Identify which cell holds the provided text, then report its [x, y] central coordinate. 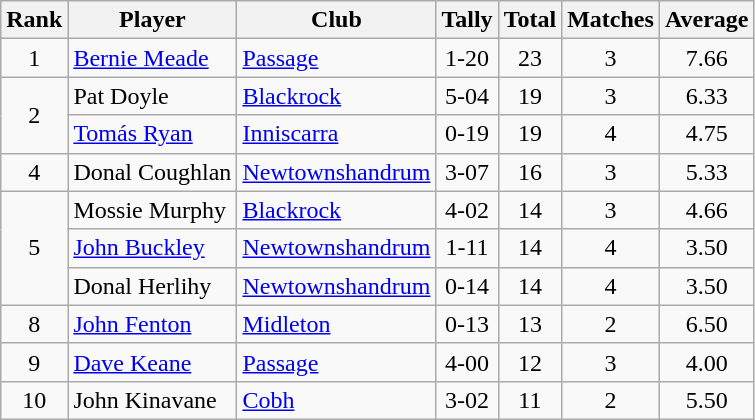
Bernie Meade [152, 58]
Tally [467, 20]
John Fenton [152, 324]
1-11 [467, 248]
4-02 [467, 210]
4.66 [706, 210]
Matches [611, 20]
1-20 [467, 58]
Mossie Murphy [152, 210]
Donal Herlihy [152, 286]
Total [530, 20]
Player [152, 20]
Pat Doyle [152, 96]
8 [34, 324]
Rank [34, 20]
John Kinavane [152, 400]
12 [530, 362]
6.33 [706, 96]
Inniscarra [336, 134]
Midleton [336, 324]
23 [530, 58]
Club [336, 20]
0-13 [467, 324]
John Buckley [152, 248]
6.50 [706, 324]
11 [530, 400]
3-07 [467, 172]
Cobh [336, 400]
4-00 [467, 362]
5.33 [706, 172]
3-02 [467, 400]
10 [34, 400]
13 [530, 324]
7.66 [706, 58]
4.00 [706, 362]
Average [706, 20]
0-14 [467, 286]
16 [530, 172]
1 [34, 58]
9 [34, 362]
0-19 [467, 134]
Donal Coughlan [152, 172]
5.50 [706, 400]
Dave Keane [152, 362]
5-04 [467, 96]
5 [34, 248]
4.75 [706, 134]
Tomás Ryan [152, 134]
